Capture the cell that displays the provided text and extract its [X, Y] central coordinate. 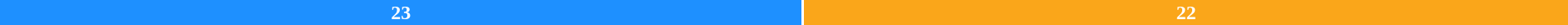
22 [1186, 12]
23 [402, 12]
